Pinpoint the cell where the given text exists, returning its [X, Y] midpoint coordinate. 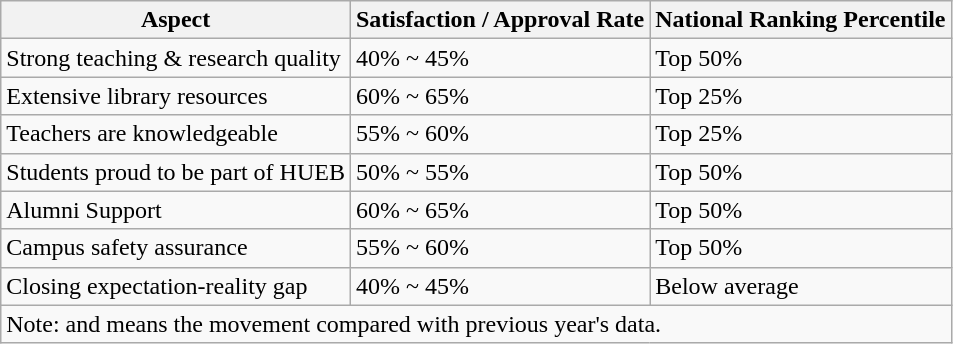
Alumni Support [176, 210]
Note: and means the movement compared with previous year's data. [476, 324]
National Ranking Percentile [800, 20]
Students proud to be part of HUEB [176, 172]
Extensive library resources [176, 96]
Closing expectation-reality gap [176, 286]
Aspect [176, 20]
Teachers are knowledgeable [176, 134]
Below average [800, 286]
Strong teaching & research quality [176, 58]
Campus safety assurance [176, 248]
50% ~ 55% [500, 172]
Satisfaction / Approval Rate [500, 20]
